Pinpoint the cell where the given text exists, returning its [X, Y] midpoint coordinate. 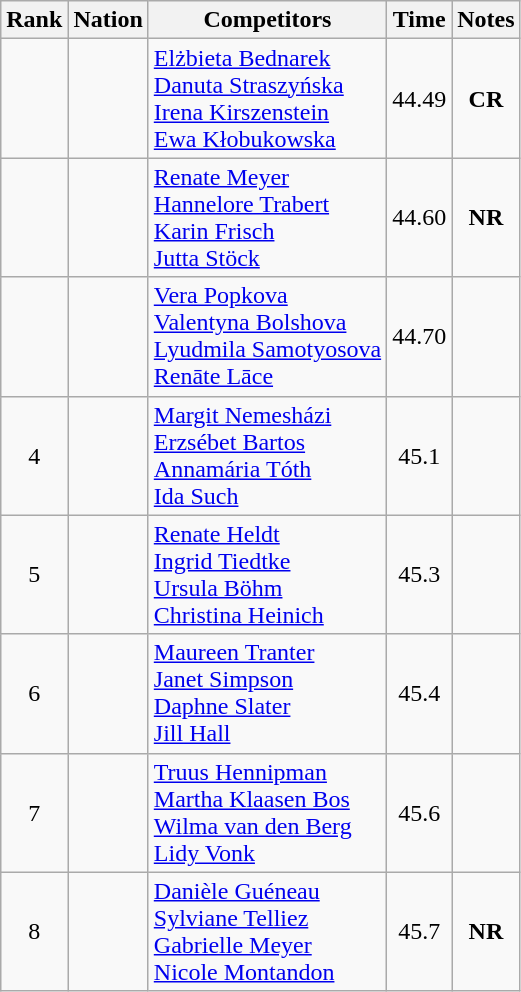
Competitors [267, 20]
45.4 [420, 694]
5 [34, 574]
Renate MeyerHannelore TrabertKarin FrischJutta Stöck [267, 218]
44.49 [420, 98]
Notes [486, 20]
45.1 [420, 456]
Danièle GuéneauSylviane TelliezGabrielle MeyerNicole Montandon [267, 932]
Elżbieta BednarekDanuta StraszyńskaIrena KirszensteinEwa Kłobukowska [267, 98]
4 [34, 456]
44.70 [420, 336]
Rank [34, 20]
45.3 [420, 574]
8 [34, 932]
Time [420, 20]
Renate HeldtIngrid TiedtkeUrsula BöhmChristina Heinich [267, 574]
45.6 [420, 812]
Truus HennipmanMartha Klaasen BosWilma van den BergLidy Vonk [267, 812]
7 [34, 812]
Maureen TranterJanet SimpsonDaphne SlaterJill Hall [267, 694]
6 [34, 694]
Nation [108, 20]
Margit NemesháziErzsébet BartosAnnamária TóthIda Such [267, 456]
CR [486, 98]
44.60 [420, 218]
Vera PopkovaValentyna BolshovaLyudmila SamotyosovaRenāte Lāce [267, 336]
45.7 [420, 932]
